Output the [x, y] coordinate of the center of the cell containing the given text.  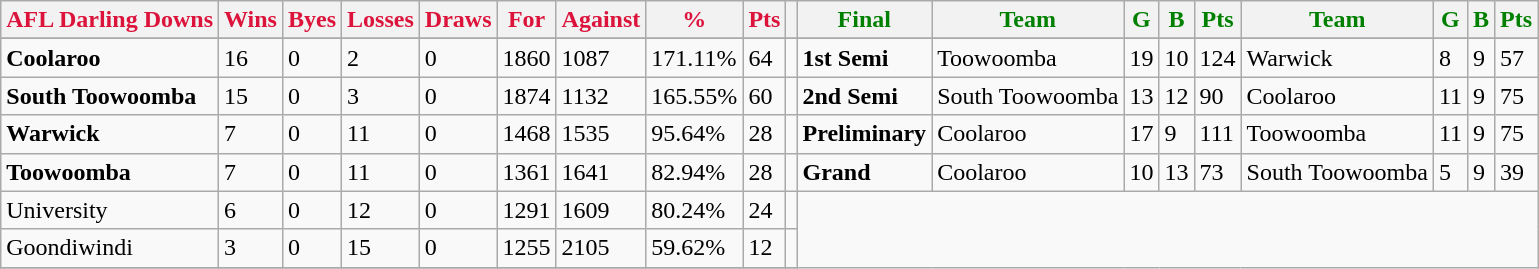
82.94% [694, 172]
2105 [601, 248]
60 [764, 96]
2 [381, 58]
Losses [381, 20]
1874 [526, 96]
1860 [526, 58]
95.64% [694, 134]
90 [1218, 96]
57 [1516, 58]
19 [1142, 58]
% [694, 20]
111 [1218, 134]
1255 [526, 248]
Preliminary [864, 134]
24 [764, 210]
2nd Semi [864, 96]
Goondiwindi [110, 248]
171.11% [694, 58]
Against [601, 20]
1087 [601, 58]
16 [251, 58]
Byes [312, 20]
1291 [526, 210]
For [526, 20]
Draws [458, 20]
8 [1450, 58]
1641 [601, 172]
1361 [526, 172]
Wins [251, 20]
University [110, 210]
5 [1450, 172]
1132 [601, 96]
1st Semi [864, 58]
17 [1142, 134]
1609 [601, 210]
64 [764, 58]
39 [1516, 172]
59.62% [694, 248]
80.24% [694, 210]
AFL Darling Downs [110, 20]
1468 [526, 134]
165.55% [694, 96]
73 [1218, 172]
Grand [864, 172]
124 [1218, 58]
1535 [601, 134]
Final [864, 20]
6 [251, 210]
